Locate the cell with the specified text and output its (X, Y) center coordinate. 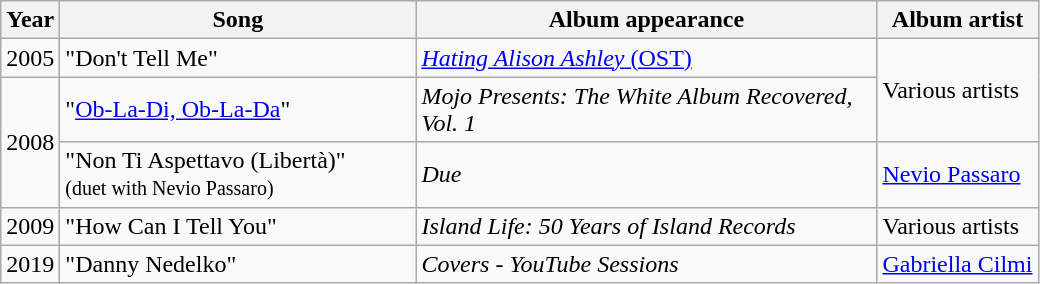
Gabriella Cilmi (958, 264)
Nevio Passaro (958, 174)
2019 (30, 264)
"How Can I Tell You" (238, 226)
2008 (30, 142)
2005 (30, 58)
"Ob-La-Di, Ob-La-Da" (238, 110)
Island Life: 50 Years of Island Records (646, 226)
Album appearance (646, 20)
Hating Alison Ashley (OST) (646, 58)
Year (30, 20)
"Danny Nedelko" (238, 264)
2009 (30, 226)
Album artist (958, 20)
Mojo Presents: The White Album Recovered, Vol. 1 (646, 110)
"Don't Tell Me" (238, 58)
Covers - YouTube Sessions (646, 264)
Song (238, 20)
"Non Ti Aspettavo (Libertà)"(duet with Nevio Passaro) (238, 174)
Due (646, 174)
